Extract the (X, Y) coordinate from the center of the cell holding the provided text.  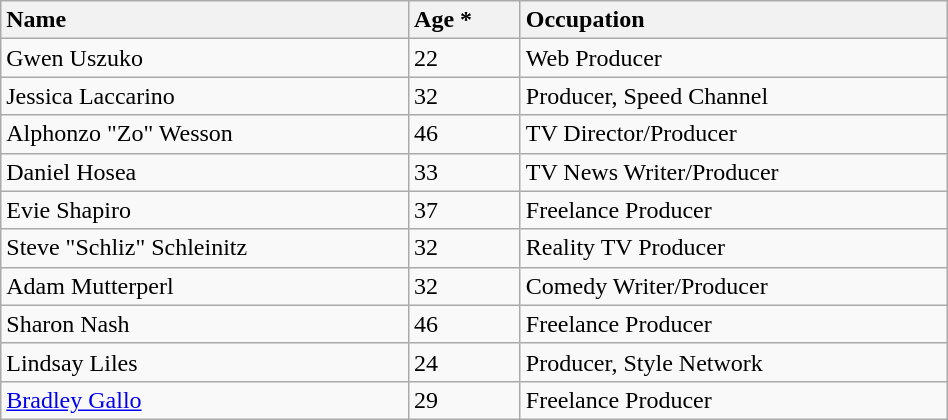
Reality TV Producer (734, 248)
TV Director/Producer (734, 134)
33 (465, 172)
Producer, Speed Channel (734, 96)
Daniel Hosea (205, 172)
Adam Mutterperl (205, 286)
Web Producer (734, 58)
29 (465, 400)
Alphonzo "Zo" Wesson (205, 134)
Occupation (734, 20)
Name (205, 20)
Bradley Gallo (205, 400)
Lindsay Liles (205, 362)
TV News Writer/Producer (734, 172)
22 (465, 58)
24 (465, 362)
Producer, Style Network (734, 362)
Jessica Laccarino (205, 96)
Comedy Writer/Producer (734, 286)
Evie Shapiro (205, 210)
Steve "Schliz" Schleinitz (205, 248)
Sharon Nash (205, 324)
Gwen Uszuko (205, 58)
37 (465, 210)
Age * (465, 20)
